From the cell containing the given text, extract its center point as (x, y) coordinate. 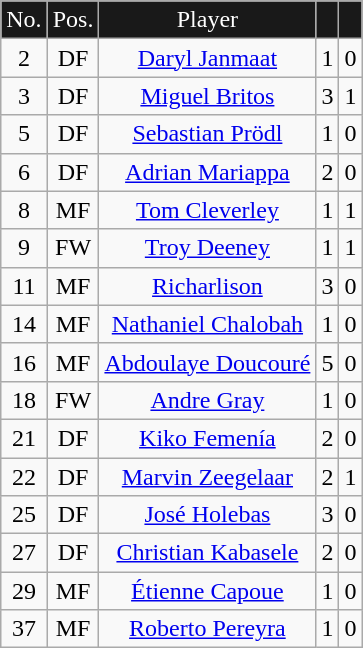
16 (24, 362)
27 (24, 553)
22 (24, 477)
21 (24, 438)
Andre Gray (208, 400)
25 (24, 515)
Étienne Capoue (208, 591)
Abdoulaye Doucouré (208, 362)
Kiko Femenía (208, 438)
29 (24, 591)
Roberto Pereyra (208, 629)
Miguel Britos (208, 96)
Nathaniel Chalobah (208, 324)
No. (24, 20)
Sebastian Prödl (208, 134)
8 (24, 210)
Tom Cleverley (208, 210)
Player (208, 20)
37 (24, 629)
Pos. (73, 20)
11 (24, 286)
Adrian Mariappa (208, 172)
Daryl Janmaat (208, 58)
José Holebas (208, 515)
14 (24, 324)
Marvin Zeegelaar (208, 477)
Richarlison (208, 286)
6 (24, 172)
Troy Deeney (208, 248)
Christian Kabasele (208, 553)
18 (24, 400)
9 (24, 248)
